For the text-containing cell, return its midpoint in (x, y) coordinate format. 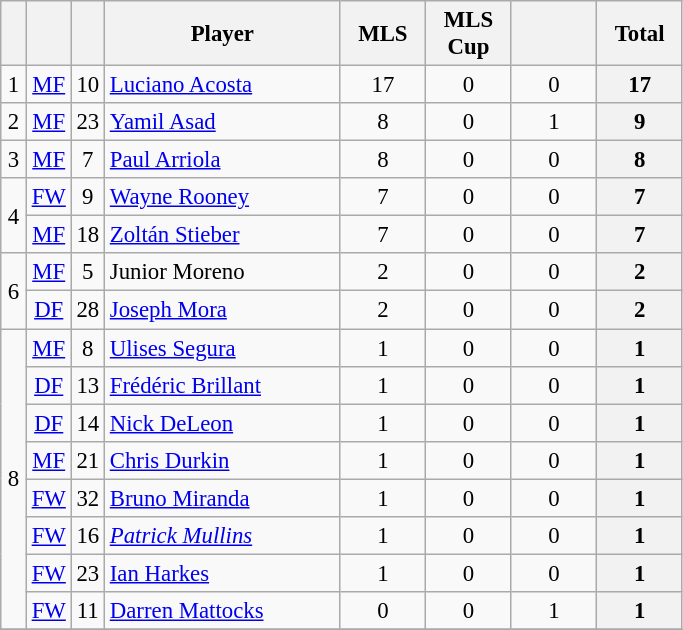
16 (88, 536)
4 (14, 216)
18 (88, 235)
Zoltán Stieber (222, 235)
Wayne Rooney (222, 197)
Darren Mattocks (222, 611)
3 (14, 160)
Yamil Asad (222, 122)
21 (88, 460)
Ian Harkes (222, 573)
Frédéric Brillant (222, 385)
MLS Cup (469, 34)
Ulises Segura (222, 348)
Chris Durkin (222, 460)
Joseph Mora (222, 310)
Junior Moreno (222, 273)
32 (88, 498)
Luciano Acosta (222, 85)
Bruno Miranda (222, 498)
10 (88, 85)
11 (88, 611)
MLS (383, 34)
14 (88, 423)
Nick DeLeon (222, 423)
28 (88, 310)
13 (88, 385)
Total (640, 34)
Player (222, 34)
Paul Arriola (222, 160)
Patrick Mullins (222, 536)
5 (88, 273)
6 (14, 292)
